Return the (X, Y) coordinate for the center point of the cell that contains the specified text.  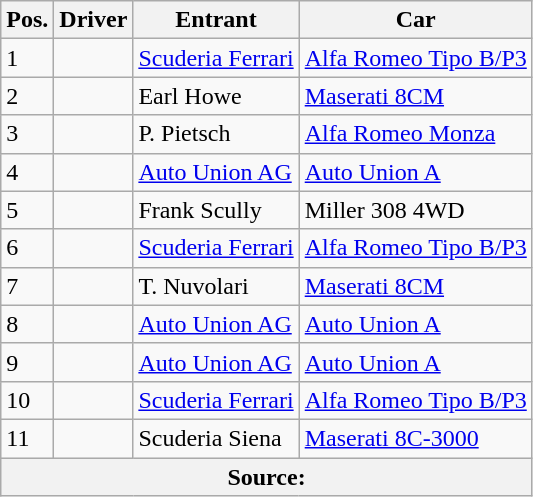
T. Nuvolari (216, 286)
Driver (94, 20)
Scuderia Siena (216, 438)
7 (28, 286)
Earl Howe (216, 96)
11 (28, 438)
Source: (267, 477)
10 (28, 400)
8 (28, 324)
6 (28, 248)
1 (28, 58)
Maserati 8C-3000 (416, 438)
3 (28, 134)
Pos. (28, 20)
2 (28, 96)
Frank Scully (216, 210)
9 (28, 362)
4 (28, 172)
Alfa Romeo Monza (416, 134)
Entrant (216, 20)
P. Pietsch (216, 134)
5 (28, 210)
Car (416, 20)
Miller 308 4WD (416, 210)
